Search for the cell housing the specified text and yield its [X, Y] center coordinate. 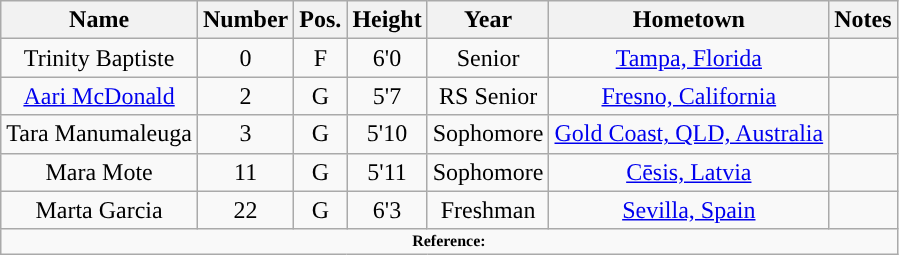
Fresno, California [689, 96]
6'0 [387, 58]
2 [245, 96]
Pos. [320, 20]
Tampa, Florida [689, 58]
Hometown [689, 20]
Notes [863, 20]
11 [245, 172]
Reference: [449, 241]
Sevilla, Spain [689, 210]
Freshman [488, 210]
5'11 [387, 172]
Aari McDonald [100, 96]
Number [245, 20]
Trinity Baptiste [100, 58]
Name [100, 20]
5'7 [387, 96]
Senior [488, 58]
Marta Garcia [100, 210]
Gold Coast, QLD, Australia [689, 134]
3 [245, 134]
6'3 [387, 210]
Tara Manumaleuga [100, 134]
Height [387, 20]
0 [245, 58]
RS Senior [488, 96]
Year [488, 20]
F [320, 58]
Cēsis, Latvia [689, 172]
22 [245, 210]
5'10 [387, 134]
Mara Mote [100, 172]
